Locate the cell with the specified text and output its [X, Y] center coordinate. 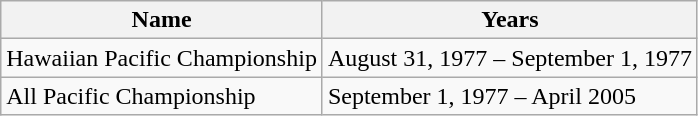
Years [510, 20]
All Pacific Championship [162, 96]
Hawaiian Pacific Championship [162, 58]
Name [162, 20]
August 31, 1977 – September 1, 1977 [510, 58]
September 1, 1977 – April 2005 [510, 96]
